Search for the cell housing the specified text and yield its [x, y] center coordinate. 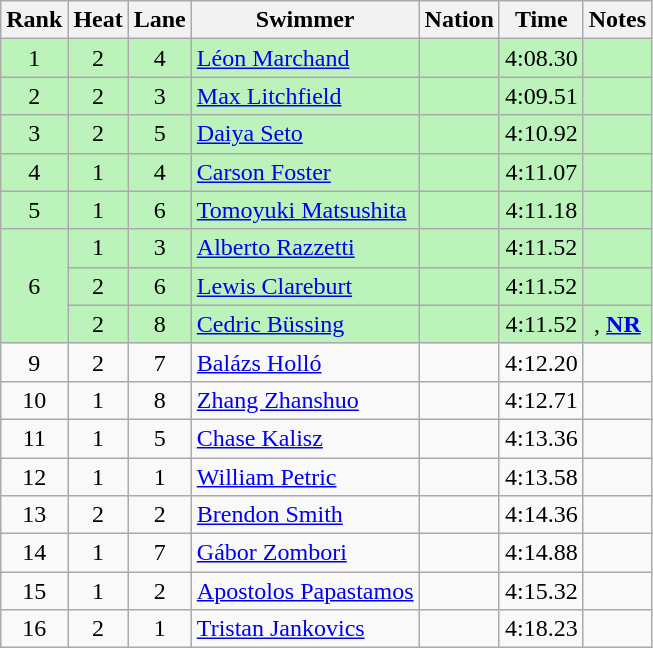
Notes [617, 20]
Balázs Holló [305, 362]
Max Litchfield [305, 96]
Apostolos Papastamos [305, 591]
Brendon Smith [305, 515]
13 [34, 515]
Carson Foster [305, 172]
Heat [98, 20]
Lewis Clareburt [305, 286]
Alberto Razzetti [305, 248]
4:11.07 [541, 172]
4:18.23 [541, 629]
10 [34, 400]
Chase Kalisz [305, 438]
4:13.36 [541, 438]
4:14.36 [541, 515]
9 [34, 362]
Daiya Seto [305, 134]
11 [34, 438]
4:12.20 [541, 362]
4:13.58 [541, 477]
Swimmer [305, 20]
Gábor Zombori [305, 553]
William Petric [305, 477]
Tristan Jankovics [305, 629]
4:10.92 [541, 134]
Zhang Zhanshuo [305, 400]
4:11.18 [541, 210]
Time [541, 20]
Tomoyuki Matsushita [305, 210]
, NR [617, 324]
Lane [160, 20]
4:15.32 [541, 591]
4:14.88 [541, 553]
4:12.71 [541, 400]
16 [34, 629]
Léon Marchand [305, 58]
14 [34, 553]
4:09.51 [541, 96]
Cedric Büssing [305, 324]
15 [34, 591]
4:08.30 [541, 58]
Rank [34, 20]
12 [34, 477]
Nation [459, 20]
